Pinpoint the cell where the given text exists, returning its (X, Y) midpoint coordinate. 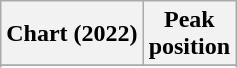
Peakposition (189, 34)
Chart (2022) (72, 34)
